For the text-containing cell, return its midpoint in (X, Y) coordinate format. 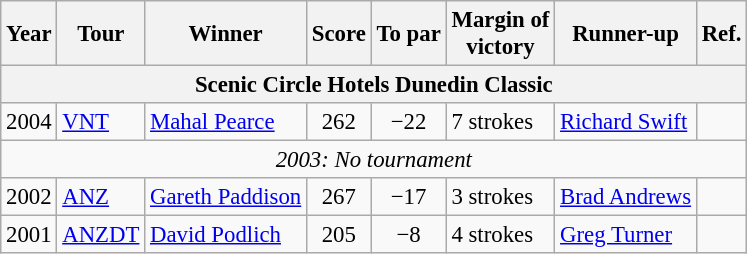
Ref. (721, 34)
Tour (101, 34)
VNT (101, 122)
Winner (226, 34)
−17 (408, 197)
2002 (29, 197)
2004 (29, 122)
4 strokes (500, 235)
David Podlich (226, 235)
267 (340, 197)
To par (408, 34)
Brad Andrews (626, 197)
Runner-up (626, 34)
205 (340, 235)
Gareth Paddison (226, 197)
Scenic Circle Hotels Dunedin Classic (374, 85)
7 strokes (500, 122)
3 strokes (500, 197)
−8 (408, 235)
Margin ofvictory (500, 34)
Year (29, 34)
−22 (408, 122)
Richard Swift (626, 122)
Mahal Pearce (226, 122)
2003: No tournament (374, 160)
Greg Turner (626, 235)
2001 (29, 235)
262 (340, 122)
Score (340, 34)
ANZ (101, 197)
ANZDT (101, 235)
